Search for the cell housing the specified text and yield its [X, Y] center coordinate. 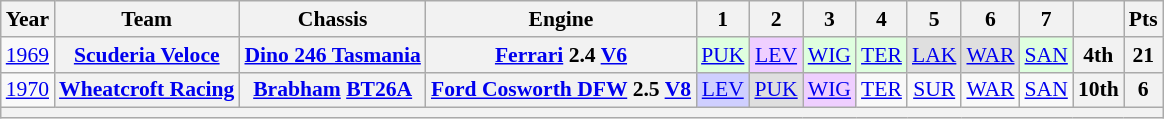
Ferrari 2.4 V6 [561, 55]
Ford Cosworth DFW 2.5 V8 [561, 90]
1969 [28, 55]
1970 [28, 90]
Scuderia Veloce [146, 55]
SUR [934, 90]
Pts [1144, 19]
5 [934, 19]
4 [882, 19]
LAK [934, 55]
3 [830, 19]
Brabham BT26A [332, 90]
Chassis [332, 19]
1 [722, 19]
Team [146, 19]
10th [1098, 90]
Wheatcroft Racing [146, 90]
21 [1144, 55]
Year [28, 19]
Engine [561, 19]
7 [1046, 19]
4th [1098, 55]
2 [776, 19]
Dino 246 Tasmania [332, 55]
